Detect which cell encompasses the target text, then output its [X, Y] center coordinate. 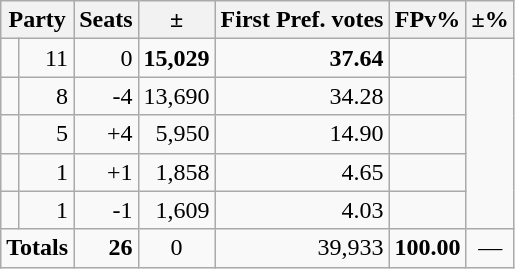
13,690 [176, 96]
1,609 [176, 210]
± [176, 20]
1,858 [176, 172]
Seats [106, 20]
First Pref. votes [302, 20]
FPv% [428, 20]
±% [490, 20]
Party [38, 20]
5,950 [176, 134]
4.65 [302, 172]
37.64 [302, 58]
Totals [38, 248]
5 [46, 134]
34.28 [302, 96]
-1 [106, 210]
+1 [106, 172]
— [490, 248]
8 [46, 96]
14.90 [302, 134]
4.03 [302, 210]
26 [106, 248]
39,933 [302, 248]
11 [46, 58]
-4 [106, 96]
100.00 [428, 248]
15,029 [176, 58]
+4 [106, 134]
